Pinpoint the cell where the given text exists, returning its (x, y) midpoint coordinate. 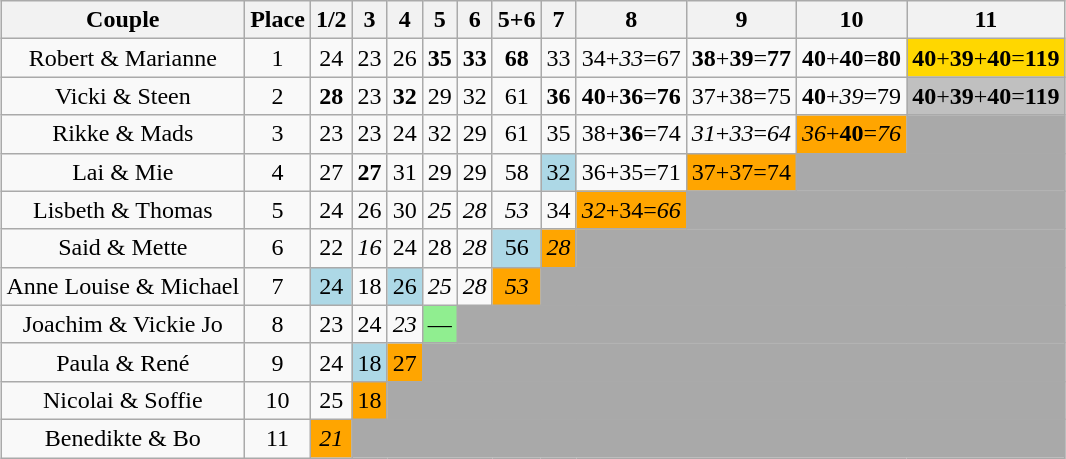
Lai & Mie (123, 172)
Joachim & Vickie Jo (123, 324)
38+36=74 (631, 134)
5+6 (516, 20)
Couple (123, 20)
— (440, 324)
Paula & René (123, 362)
16 (370, 248)
1 (278, 58)
Said & Mette (123, 248)
Lisbeth & Thomas (123, 210)
Robert & Marianne (123, 58)
34+33=67 (631, 58)
32+34=66 (631, 210)
56 (516, 248)
38+39=77 (741, 58)
1/2 (331, 20)
58 (516, 172)
36 (558, 96)
36+35=71 (631, 172)
40+36=76 (631, 96)
30 (404, 210)
68 (516, 58)
22 (331, 248)
31+33=64 (741, 134)
37+38=75 (741, 96)
Rikke & Mads (123, 134)
Vicki & Steen (123, 96)
34 (558, 210)
21 (331, 438)
Nicolai & Soffie (123, 400)
Benedikte & Bo (123, 438)
40+39=79 (851, 96)
2 (278, 96)
40+40=80 (851, 58)
Place (278, 20)
Anne Louise & Michael (123, 286)
37+37=74 (741, 172)
36+40=76 (851, 134)
31 (404, 172)
